Determine the (X, Y) coordinate at the center of the cell enclosing the given text.  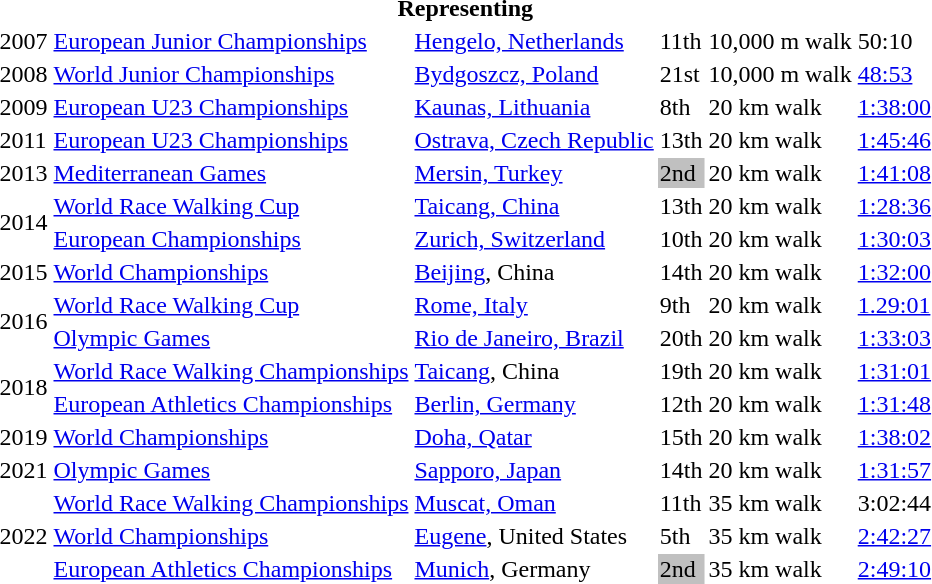
1:33:03 (894, 338)
50:10 (894, 41)
Beijing, China (534, 272)
Muscat, Oman (534, 503)
Bydgoszcz, Poland (534, 74)
1:32:00 (894, 272)
Mediterranean Games (231, 173)
European Junior Championships (231, 41)
20th (681, 338)
Kaunas, Lithuania (534, 107)
Ostrava, Czech Republic (534, 140)
1:31:48 (894, 404)
European Championships (231, 239)
World Junior Championships (231, 74)
1:30:03 (894, 239)
Eugene, United States (534, 536)
Rome, Italy (534, 305)
Hengelo, Netherlands (534, 41)
12th (681, 404)
Berlin, Germany (534, 404)
15th (681, 437)
1:38:02 (894, 437)
Mersin, Turkey (534, 173)
48:53 (894, 74)
1.29:01 (894, 305)
1:31:57 (894, 470)
2:49:10 (894, 569)
Sapporo, Japan (534, 470)
19th (681, 371)
1:38:00 (894, 107)
Doha, Qatar (534, 437)
21st (681, 74)
Munich, Germany (534, 569)
1:45:46 (894, 140)
3:02:44 (894, 503)
Zurich, Switzerland (534, 239)
1:28:36 (894, 206)
2:42:27 (894, 536)
Rio de Janeiro, Brazil (534, 338)
1:41:08 (894, 173)
1:31:01 (894, 371)
10th (681, 239)
8th (681, 107)
5th (681, 536)
9th (681, 305)
